Determine the [x, y] coordinate at the center of the cell enclosing the given text.  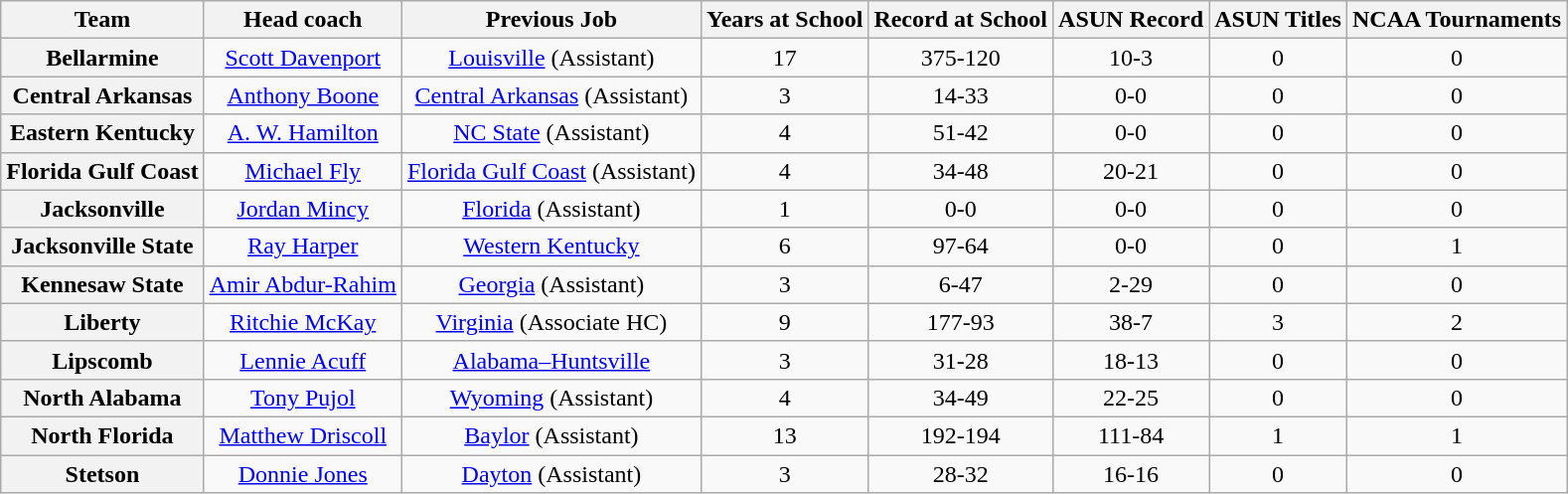
Dayton (Assistant) [550, 474]
Head coach [302, 20]
Years at School [784, 20]
Louisville (Assistant) [550, 58]
Lennie Acuff [302, 360]
51-42 [961, 133]
ASUN Titles [1278, 20]
20-21 [1131, 171]
111-84 [1131, 435]
Matthew Driscoll [302, 435]
2-29 [1131, 284]
Jacksonville State [102, 247]
NCAA Tournaments [1457, 20]
Wyoming (Assistant) [550, 398]
6-47 [961, 284]
Georgia (Assistant) [550, 284]
North Alabama [102, 398]
Ritchie McKay [302, 322]
Stetson [102, 474]
Central Arkansas (Assistant) [550, 95]
9 [784, 322]
Alabama–Huntsville [550, 360]
Tony Pujol [302, 398]
14-33 [961, 95]
Record at School [961, 20]
Anthony Boone [302, 95]
Ray Harper [302, 247]
18-13 [1131, 360]
2 [1457, 322]
Florida Gulf Coast [102, 171]
Bellarmine [102, 58]
ASUN Record [1131, 20]
North Florida [102, 435]
Amir Abdur-Rahim [302, 284]
38-7 [1131, 322]
17 [784, 58]
Previous Job [550, 20]
Jacksonville [102, 209]
Michael Fly [302, 171]
6 [784, 247]
Scott Davenport [302, 58]
97-64 [961, 247]
192-194 [961, 435]
Liberty [102, 322]
Florida Gulf Coast (Assistant) [550, 171]
22-25 [1131, 398]
16-16 [1131, 474]
Lipscomb [102, 360]
31-28 [961, 360]
A. W. Hamilton [302, 133]
13 [784, 435]
Team [102, 20]
177-93 [961, 322]
34-49 [961, 398]
375-120 [961, 58]
28-32 [961, 474]
34-48 [961, 171]
Eastern Kentucky [102, 133]
10-3 [1131, 58]
Donnie Jones [302, 474]
NC State (Assistant) [550, 133]
Virginia (Associate HC) [550, 322]
Jordan Mincy [302, 209]
Kennesaw State [102, 284]
Central Arkansas [102, 95]
Western Kentucky [550, 247]
Florida (Assistant) [550, 209]
Baylor (Assistant) [550, 435]
